Identify which cell holds the provided text, then report its (X, Y) central coordinate. 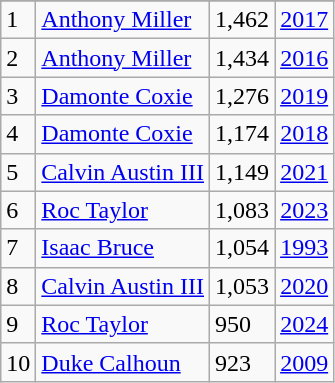
2009 (304, 362)
950 (242, 324)
1,054 (242, 248)
1,149 (242, 172)
2020 (304, 286)
7 (18, 248)
3 (18, 96)
2018 (304, 134)
1,053 (242, 286)
Isaac Bruce (123, 248)
1993 (304, 248)
923 (242, 362)
6 (18, 210)
Duke Calhoun (123, 362)
1 (18, 20)
2 (18, 58)
2019 (304, 96)
2021 (304, 172)
2016 (304, 58)
4 (18, 134)
1,083 (242, 210)
9 (18, 324)
1,434 (242, 58)
1,276 (242, 96)
10 (18, 362)
2024 (304, 324)
2017 (304, 20)
8 (18, 286)
2023 (304, 210)
5 (18, 172)
1,174 (242, 134)
1,462 (242, 20)
